From the cell containing the given text, extract its center point as [x, y] coordinate. 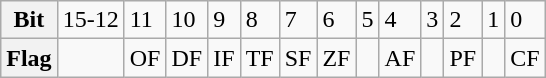
Bit [29, 20]
10 [187, 20]
15-12 [90, 20]
TF [260, 58]
IF [224, 58]
OF [145, 58]
11 [145, 20]
4 [400, 20]
Flag [29, 58]
2 [463, 20]
5 [368, 20]
AF [400, 58]
6 [336, 20]
3 [432, 20]
9 [224, 20]
7 [298, 20]
DF [187, 58]
PF [463, 58]
8 [260, 20]
SF [298, 58]
CF [525, 58]
0 [525, 20]
1 [494, 20]
ZF [336, 58]
